From the cell containing the given text, extract its center point as (x, y) coordinate. 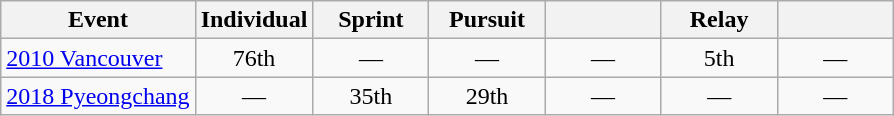
Pursuit (487, 20)
35th (371, 96)
Individual (254, 20)
Event (98, 20)
5th (719, 58)
2010 Vancouver (98, 58)
2018 Pyeongchang (98, 96)
29th (487, 96)
Relay (719, 20)
76th (254, 58)
Sprint (371, 20)
